Output the (x, y) coordinate of the center of the cell containing the given text.  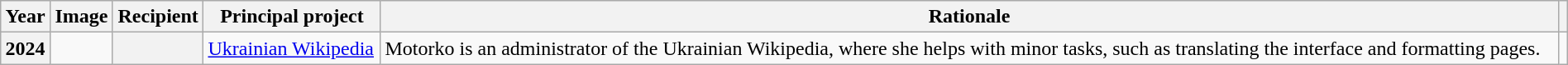
Recipient (158, 17)
Motorko is an administrator of the Ukrainian Wikipedia, where she helps with minor tasks, such as translating the interface and formatting pages. (969, 48)
Ukrainian Wikipedia (292, 48)
Image (81, 17)
2024 (26, 48)
Rationale (969, 17)
Principal project (292, 17)
Year (26, 17)
